Identify which cell holds the provided text, then report its (X, Y) central coordinate. 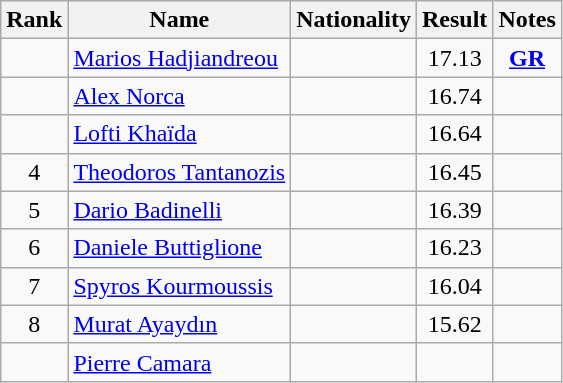
Murat Ayaydın (180, 324)
Notes (527, 20)
Theodoros Tantanozis (180, 172)
Spyros Kourmoussis (180, 286)
Name (180, 20)
16.64 (454, 134)
Marios Hadjiandreou (180, 58)
16.45 (454, 172)
5 (34, 210)
Dario Badinelli (180, 210)
15.62 (454, 324)
Result (454, 20)
4 (34, 172)
Alex Norca (180, 96)
Pierre Camara (180, 362)
Lofti Khaïda (180, 134)
GR (527, 58)
8 (34, 324)
16.39 (454, 210)
16.74 (454, 96)
17.13 (454, 58)
16.23 (454, 248)
7 (34, 286)
Nationality (354, 20)
6 (34, 248)
Daniele Buttiglione (180, 248)
16.04 (454, 286)
Rank (34, 20)
